Return (x, y) of the center of cell containing provided text 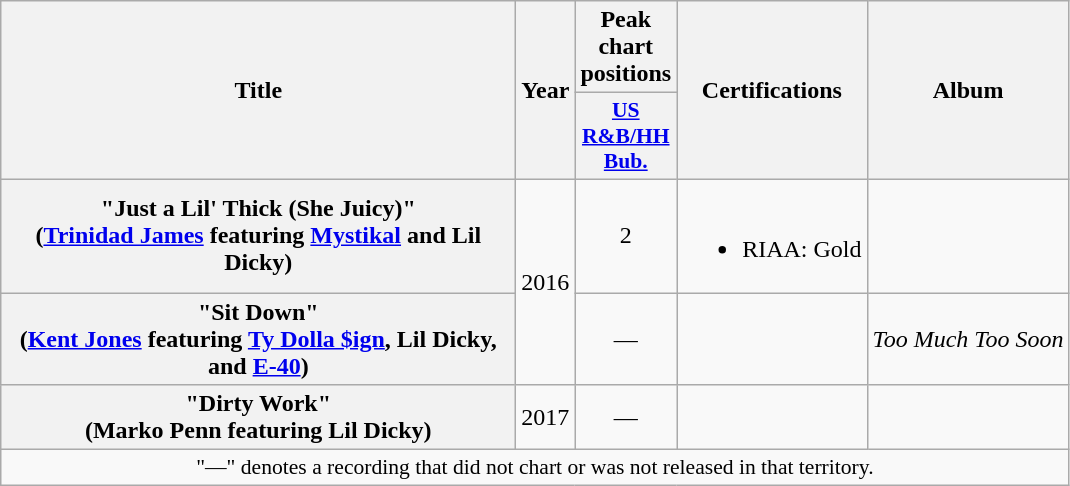
RIAA: Gold (772, 236)
Peak chart positions (626, 47)
Certifications (772, 90)
"Dirty Work"(Marko Penn featuring Lil Dicky) (258, 418)
Year (546, 90)
Album (968, 90)
"—" denotes a recording that did not chart or was not released in that territory. (535, 468)
"Just a Lil' Thick (She Juicy)"(Trinidad James featuring Mystikal and Lil Dicky) (258, 236)
Too Much Too Soon (968, 338)
USR&B/HHBub. (626, 136)
2017 (546, 418)
"Sit Down"(Kent Jones featuring Ty Dolla $ign, Lil Dicky, and E-40) (258, 338)
Title (258, 90)
2 (626, 236)
2016 (546, 282)
